Extract the (x, y) coordinate from the center of the cell holding the provided text.  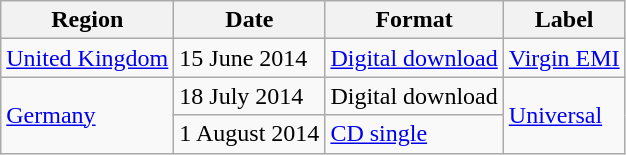
Universal (564, 115)
Label (564, 20)
18 July 2014 (250, 96)
Virgin EMI (564, 58)
CD single (414, 134)
Date (250, 20)
Region (88, 20)
Germany (88, 115)
United Kingdom (88, 58)
Format (414, 20)
1 August 2014 (250, 134)
15 June 2014 (250, 58)
